Return the (X, Y) coordinate for the center point of the cell that contains the specified text.  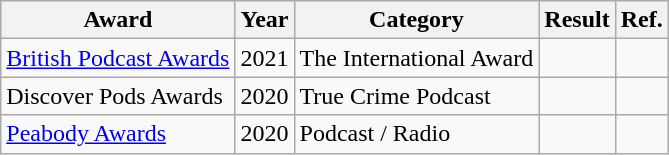
Discover Pods Awards (118, 96)
Year (264, 20)
True Crime Podcast (416, 96)
Ref. (642, 20)
Result (577, 20)
Peabody Awards (118, 134)
Category (416, 20)
British Podcast Awards (118, 58)
2021 (264, 58)
Award (118, 20)
Podcast / Radio (416, 134)
The International Award (416, 58)
